From the cell containing the given text, extract its center point as (X, Y) coordinate. 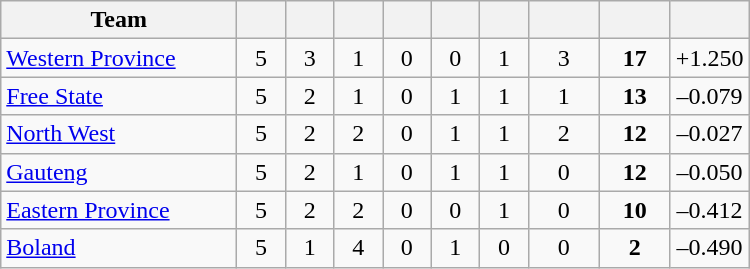
Gauteng (119, 172)
–0.490 (710, 248)
–0.027 (710, 134)
North West (119, 134)
4 (358, 248)
–0.079 (710, 96)
13 (634, 96)
Team (119, 20)
Free State (119, 96)
–0.412 (710, 210)
10 (634, 210)
Boland (119, 248)
Western Province (119, 58)
17 (634, 58)
+1.250 (710, 58)
Eastern Province (119, 210)
–0.050 (710, 172)
